Detect which cell encompasses the target text, then output its [X, Y] center coordinate. 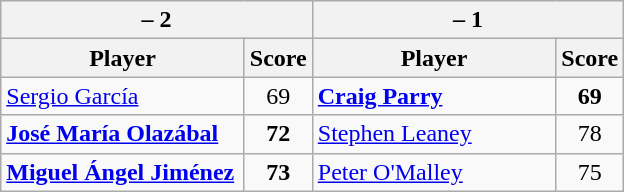
Sergio García [123, 96]
– 1 [468, 20]
José María Olazábal [123, 134]
Stephen Leaney [434, 134]
Craig Parry [434, 96]
75 [590, 172]
Miguel Ángel Jiménez [123, 172]
73 [278, 172]
72 [278, 134]
– 2 [157, 20]
Peter O'Malley [434, 172]
78 [590, 134]
